Pinpoint the cell where the given text exists, returning its [x, y] midpoint coordinate. 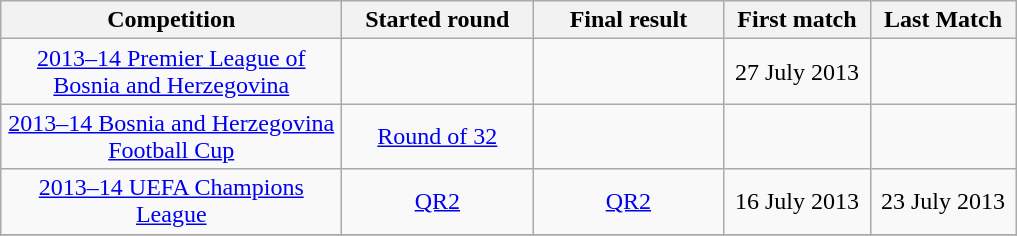
2013–14 UEFA Champions League [172, 202]
Round of 32 [438, 136]
2013–14 Premier League of Bosnia and Herzegovina [172, 72]
First match [797, 20]
23 July 2013 [943, 202]
27 July 2013 [797, 72]
2013–14 Bosnia and Herzegovina Football Cup [172, 136]
Last Match [943, 20]
Final result [628, 20]
Competition [172, 20]
16 July 2013 [797, 202]
Started round [438, 20]
